Return (x, y) of the center of cell containing provided text 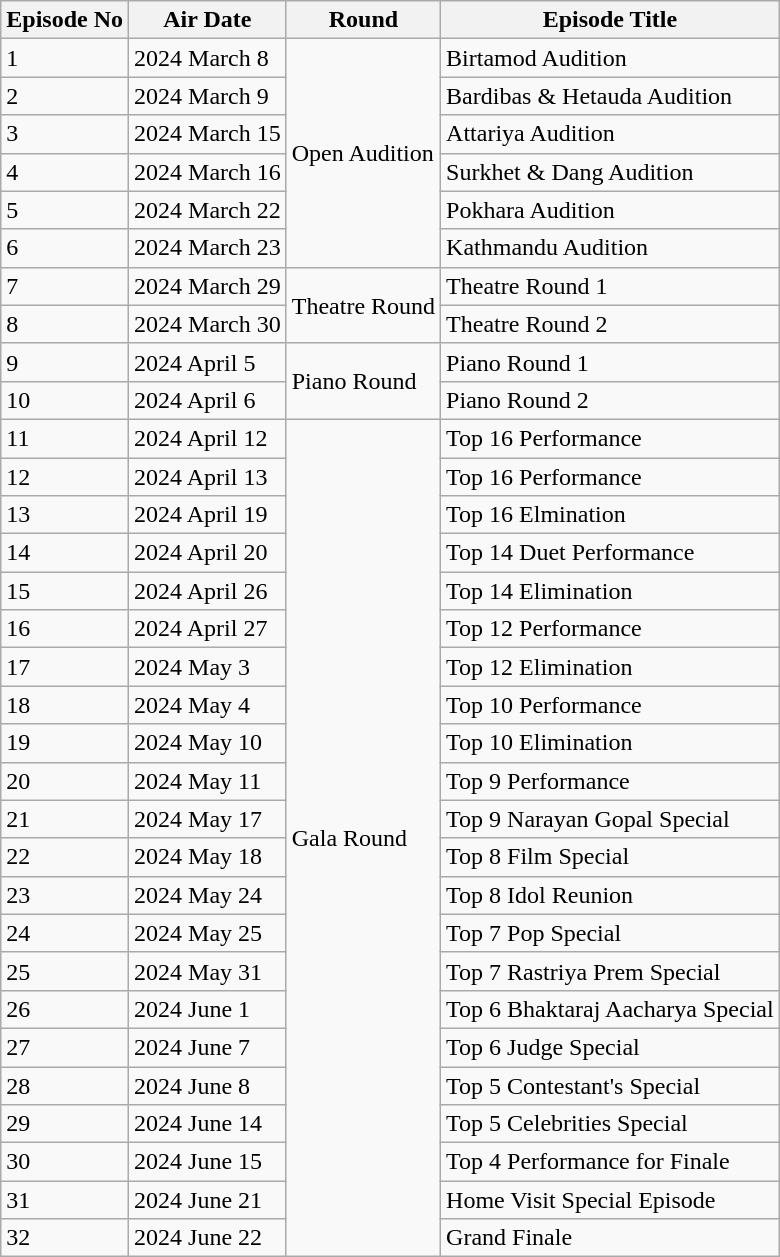
31 (65, 1200)
2024 June 22 (208, 1238)
Top 8 Film Special (610, 857)
24 (65, 933)
Round (363, 20)
19 (65, 743)
Grand Finale (610, 1238)
Top 5 Contestant's Special (610, 1085)
Piano Round 2 (610, 400)
9 (65, 362)
26 (65, 1009)
Top 7 Pop Special (610, 933)
Top 14 Elimination (610, 591)
Top 5 Celebrities Special (610, 1124)
2024 April 20 (208, 553)
2024 April 5 (208, 362)
25 (65, 971)
2024 May 10 (208, 743)
Piano Round 1 (610, 362)
5 (65, 210)
Top 6 Judge Special (610, 1047)
2024 April 26 (208, 591)
Top 12 Elimination (610, 667)
2024 June 8 (208, 1085)
2024 April 6 (208, 400)
Attariya Audition (610, 134)
12 (65, 477)
Episode Title (610, 20)
1 (65, 58)
Open Audition (363, 153)
2024 March 16 (208, 172)
6 (65, 248)
Top 16 Elmination (610, 515)
10 (65, 400)
3 (65, 134)
2024 May 31 (208, 971)
Theatre Round 2 (610, 324)
2024 March 8 (208, 58)
16 (65, 629)
Top 14 Duet Performance (610, 553)
Top 10 Elimination (610, 743)
Top 9 Narayan Gopal Special (610, 819)
2024 June 14 (208, 1124)
27 (65, 1047)
Gala Round (363, 838)
2024 April 13 (208, 477)
28 (65, 1085)
2024 April 12 (208, 438)
Episode No (65, 20)
2024 March 30 (208, 324)
2 (65, 96)
Top 12 Performance (610, 629)
13 (65, 515)
8 (65, 324)
Air Date (208, 20)
Kathmandu Audition (610, 248)
2024 May 11 (208, 781)
Theatre Round 1 (610, 286)
20 (65, 781)
4 (65, 172)
22 (65, 857)
15 (65, 591)
21 (65, 819)
2024 May 24 (208, 895)
Birtamod Audition (610, 58)
17 (65, 667)
Top 9 Performance (610, 781)
2024 June 7 (208, 1047)
Pokhara Audition (610, 210)
2024 June 21 (208, 1200)
11 (65, 438)
7 (65, 286)
2024 May 17 (208, 819)
Theatre Round (363, 305)
2024 May 3 (208, 667)
2024 March 9 (208, 96)
23 (65, 895)
Top 8 Idol Reunion (610, 895)
2024 March 22 (208, 210)
14 (65, 553)
2024 March 29 (208, 286)
Top 10 Performance (610, 705)
30 (65, 1162)
2024 June 1 (208, 1009)
2024 May 18 (208, 857)
2024 April 27 (208, 629)
Piano Round (363, 381)
Top 4 Performance for Finale (610, 1162)
2024 April 19 (208, 515)
2024 March 23 (208, 248)
18 (65, 705)
Surkhet & Dang Audition (610, 172)
29 (65, 1124)
32 (65, 1238)
2024 March 15 (208, 134)
2024 May 25 (208, 933)
2024 June 15 (208, 1162)
Bardibas & Hetauda Audition (610, 96)
Top 7 Rastriya Prem Special (610, 971)
Home Visit Special Episode (610, 1200)
2024 May 4 (208, 705)
Top 6 Bhaktaraj Aacharya Special (610, 1009)
